Provide the (x, y) coordinate of the cell's center where the given text is located.  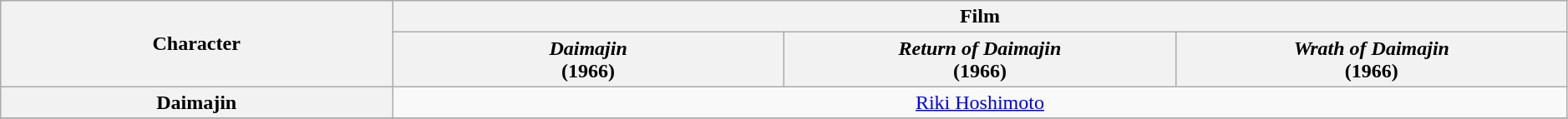
Return of Daimajin(1966) (979, 60)
Character (197, 43)
Daimajin(1966) (588, 60)
Daimajin (197, 102)
Wrath of Daimajin(1966) (1372, 60)
Film (981, 17)
Riki Hoshimoto (981, 102)
